Return (X, Y) of the center of cell containing provided text 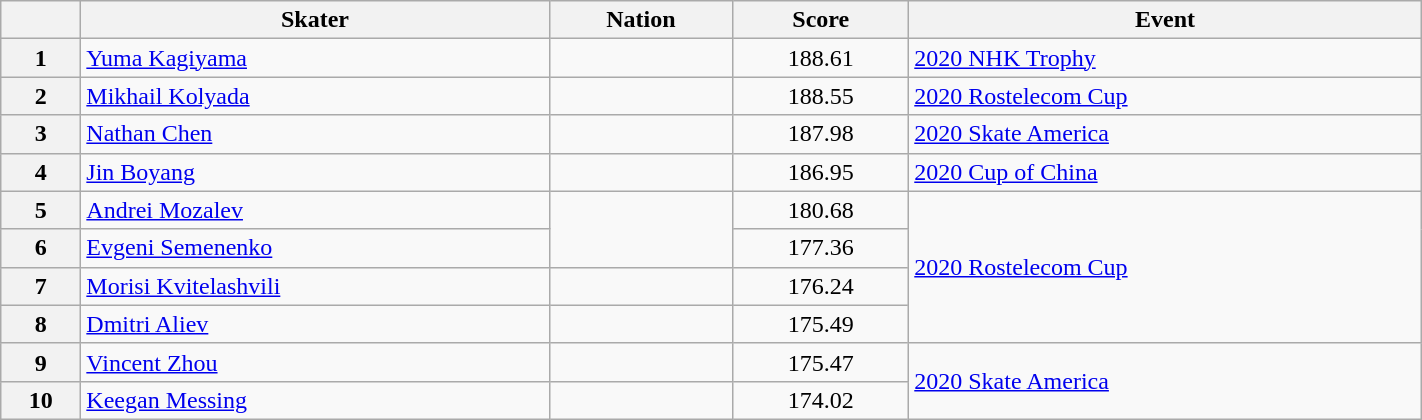
Dmitri Aliev (315, 324)
Score (821, 20)
6 (41, 248)
186.95 (821, 172)
8 (41, 324)
2020 NHK Trophy (1166, 58)
9 (41, 362)
Morisi Kvitelashvili (315, 286)
Nation (641, 20)
2020 Cup of China (1166, 172)
Mikhail Kolyada (315, 96)
176.24 (821, 286)
177.36 (821, 248)
Evgeni Semenenko (315, 248)
188.55 (821, 96)
10 (41, 400)
174.02 (821, 400)
187.98 (821, 134)
Yuma Kagiyama (315, 58)
5 (41, 210)
Event (1166, 20)
Andrei Mozalev (315, 210)
2 (41, 96)
175.47 (821, 362)
Jin Boyang (315, 172)
Skater (315, 20)
175.49 (821, 324)
Vincent Zhou (315, 362)
Nathan Chen (315, 134)
4 (41, 172)
3 (41, 134)
Keegan Messing (315, 400)
188.61 (821, 58)
7 (41, 286)
180.68 (821, 210)
1 (41, 58)
